Determine the [X, Y] coordinate at the center of the cell enclosing the given text.  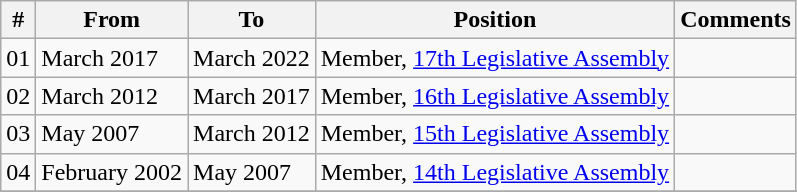
01 [18, 58]
Member, 14th Legislative Assembly [494, 172]
# [18, 20]
04 [18, 172]
February 2002 [112, 172]
Position [494, 20]
Member, 17th Legislative Assembly [494, 58]
Member, 15th Legislative Assembly [494, 134]
From [112, 20]
Comments [736, 20]
To [252, 20]
Member, 16th Legislative Assembly [494, 96]
02 [18, 96]
March 2022 [252, 58]
03 [18, 134]
